Search for the cell housing the specified text and yield its (x, y) center coordinate. 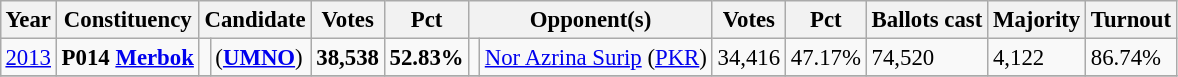
Turnout (1132, 20)
74,520 (926, 57)
38,538 (348, 57)
2013 (28, 57)
Majority (1037, 20)
Constituency (128, 20)
34,416 (748, 57)
Opponent(s) (590, 20)
47.17% (826, 57)
52.83% (426, 57)
4,122 (1037, 57)
Candidate (255, 20)
Nor Azrina Surip (PKR) (596, 57)
P014 Merbok (128, 57)
86.74% (1132, 57)
(UMNO) (260, 57)
Ballots cast (926, 20)
Year (28, 20)
